Capture the cell that displays the provided text and extract its [x, y] central coordinate. 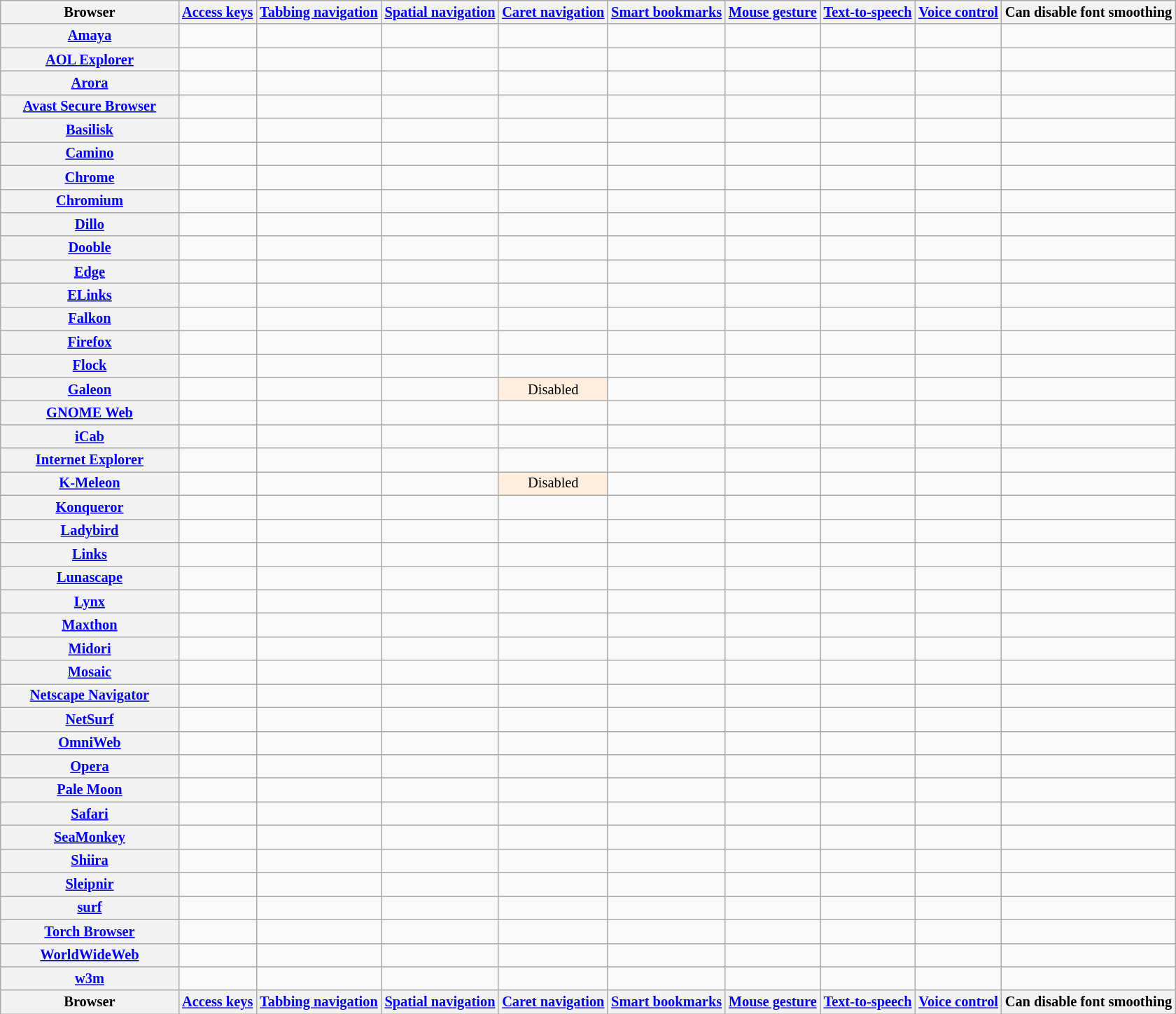
Pale Moon [90, 790]
Basilisk [90, 130]
NetSurf [90, 719]
Maxthon [90, 625]
Mosaic [90, 672]
Links [90, 554]
Galeon [90, 389]
OmniWeb [90, 743]
AOL Explorer [90, 60]
Shiira [90, 861]
SeaMonkey [90, 837]
Lynx [90, 602]
Lunascape [90, 578]
Opera [90, 766]
Arora [90, 83]
K-Meleon [90, 483]
Torch Browser [90, 931]
Netscape Navigator [90, 695]
Avast Secure Browser [90, 106]
Sleipnir [90, 884]
Chromium [90, 201]
Edge [90, 272]
Falkon [90, 319]
GNOME Web [90, 412]
Chrome [90, 177]
iCab [90, 436]
Camino [90, 153]
Amaya [90, 36]
surf [90, 908]
Ladybird [90, 531]
Dooble [90, 248]
Flock [90, 366]
Internet Explorer [90, 460]
Dillo [90, 224]
Konqueror [90, 507]
Midori [90, 648]
Firefox [90, 342]
WorldWideWeb [90, 955]
ELinks [90, 295]
Safari [90, 814]
w3m [90, 978]
